Scan for the cell matching the given text and deliver its [X, Y] coordinate at center. 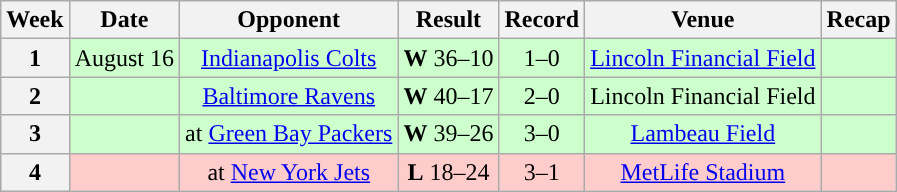
Result [448, 20]
Opponent [289, 20]
2–0 [542, 96]
1–0 [542, 58]
at New York Jets [289, 172]
W 36–10 [448, 58]
August 16 [124, 58]
W 40–17 [448, 96]
3–1 [542, 172]
Baltimore Ravens [289, 96]
Venue [703, 20]
at Green Bay Packers [289, 134]
3 [35, 134]
Recap [858, 20]
Indianapolis Colts [289, 58]
2 [35, 96]
L 18–24 [448, 172]
Record [542, 20]
4 [35, 172]
MetLife Stadium [703, 172]
Week [35, 20]
W 39–26 [448, 134]
1 [35, 58]
3–0 [542, 134]
Date [124, 20]
Lambeau Field [703, 134]
